Scan for the cell matching the given text and deliver its [X, Y] coordinate at center. 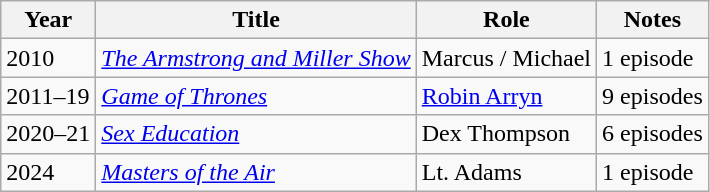
Dex Thompson [506, 134]
Robin Arryn [506, 96]
Notes [653, 20]
6 episodes [653, 134]
Game of Thrones [256, 96]
The Armstrong and Miller Show [256, 58]
Role [506, 20]
Sex Education [256, 134]
Marcus / Michael [506, 58]
2010 [48, 58]
2020–21 [48, 134]
2024 [48, 172]
Title [256, 20]
2011–19 [48, 96]
Masters of the Air [256, 172]
Year [48, 20]
Lt. Adams [506, 172]
9 episodes [653, 96]
